Pinpoint the cell where the given text exists, returning its (X, Y) midpoint coordinate. 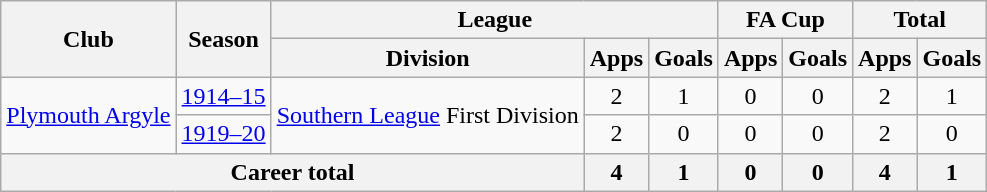
FA Cup (785, 20)
1919–20 (224, 134)
Total (920, 20)
Southern League First Division (428, 115)
1914–15 (224, 96)
Division (428, 58)
Plymouth Argyle (88, 115)
Club (88, 39)
League (494, 20)
Season (224, 39)
Career total (292, 172)
